Return [x, y] of the center of cell containing provided text 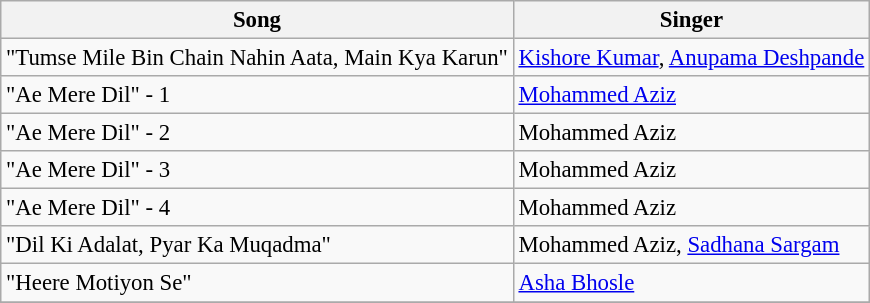
"Ae Mere Dil" - 2 [257, 133]
"Tumse Mile Bin Chain Nahin Aata, Main Kya Karun" [257, 58]
"Heere Motiyon Se" [257, 283]
Singer [691, 20]
"Ae Mere Dil" - 3 [257, 170]
Song [257, 20]
Mohammed Aziz, Sadhana Sargam [691, 245]
"Ae Mere Dil" - 4 [257, 208]
Kishore Kumar, Anupama Deshpande [691, 58]
"Ae Mere Dil" - 1 [257, 95]
Asha Bhosle [691, 283]
"Dil Ki Adalat, Pyar Ka Muqadma" [257, 245]
